Provide the [X, Y] coordinate of the cell's center where the given text is located.  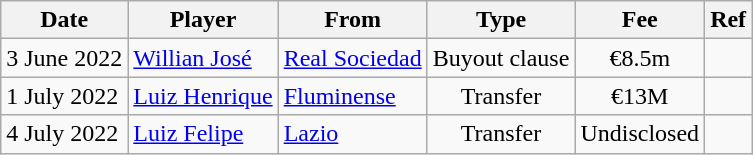
Real Sociedad [352, 58]
€8.5m [640, 58]
Willian José [203, 58]
4 July 2022 [64, 134]
Undisclosed [640, 134]
Fee [640, 20]
Ref [728, 20]
Luiz Felipe [203, 134]
3 June 2022 [64, 58]
Lazio [352, 134]
Date [64, 20]
Fluminense [352, 96]
Buyout clause [501, 58]
From [352, 20]
€13M [640, 96]
Player [203, 20]
Luiz Henrique [203, 96]
1 July 2022 [64, 96]
Type [501, 20]
